Identify which cell holds the provided text, then report its [X, Y] central coordinate. 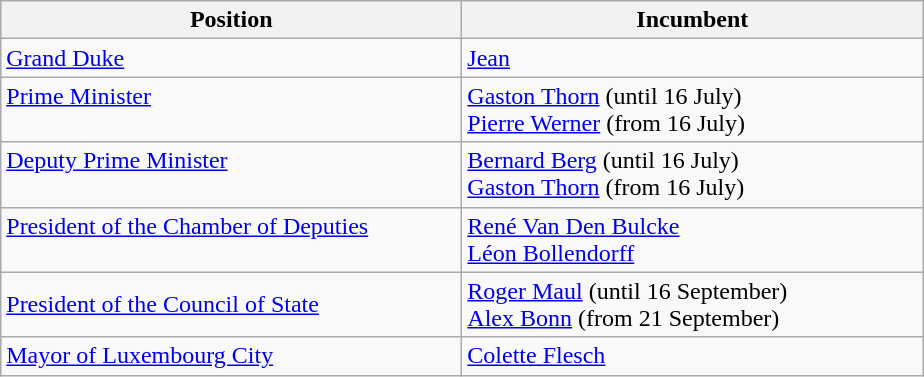
Roger Maul (until 16 September) Alex Bonn (from 21 September) [692, 304]
Incumbent [692, 20]
Gaston Thorn (until 16 July) Pierre Werner (from 16 July) [692, 110]
Deputy Prime Minister [232, 174]
Bernard Berg (until 16 July) Gaston Thorn (from 16 July) [692, 174]
President of the Council of State [232, 304]
President of the Chamber of Deputies [232, 240]
Colette Flesch [692, 356]
René Van Den Bulcke Léon Bollendorff [692, 240]
Grand Duke [232, 58]
Position [232, 20]
Jean [692, 58]
Mayor of Luxembourg City [232, 356]
Prime Minister [232, 110]
